Find where the given text appears and provide that cell's center as [x, y] coordinate. 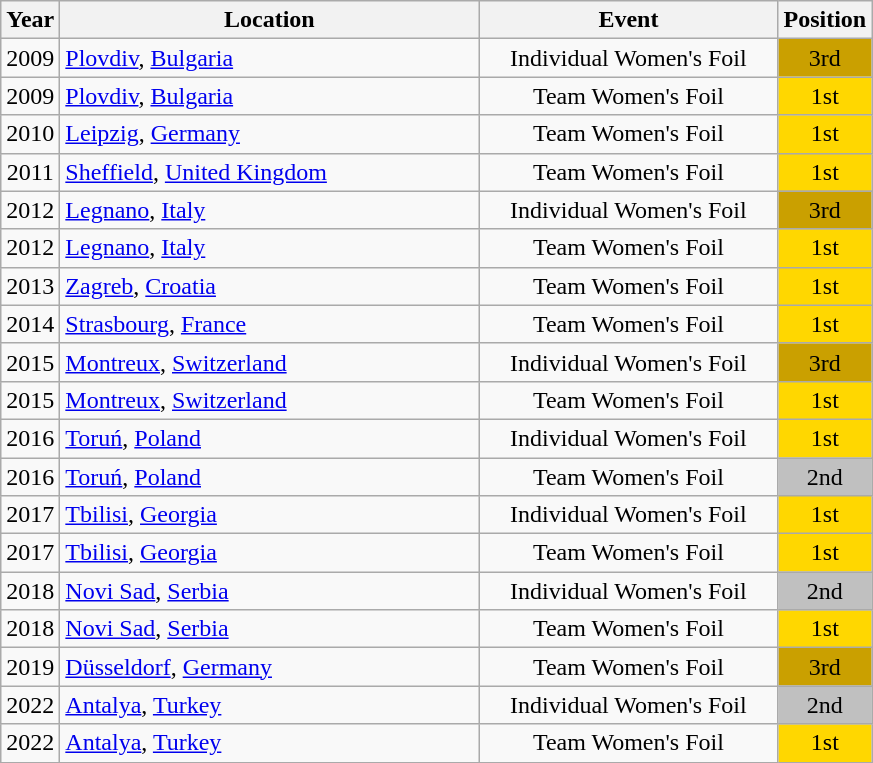
2014 [30, 324]
Zagreb, Croatia [270, 286]
2011 [30, 172]
2010 [30, 134]
Position [825, 20]
Strasbourg, France [270, 324]
Düsseldorf, Germany [270, 667]
Sheffield, United Kingdom [270, 172]
Location [270, 20]
Year [30, 20]
2019 [30, 667]
2013 [30, 286]
Leipzig, Germany [270, 134]
Event [628, 20]
